Return the [x, y] coordinate for the center point of the cell that contains the specified text.  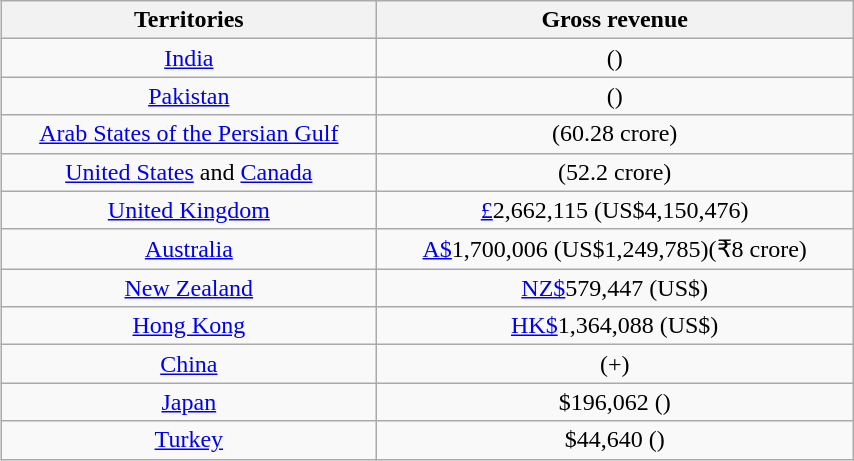
Territories [190, 20]
United Kingdom [190, 210]
(60.28 crore) [614, 134]
Gross revenue [614, 20]
NZ$579,447 (US$) [614, 288]
Arab States of the Persian Gulf [190, 134]
Hong Kong [190, 326]
India [190, 58]
$196,062 () [614, 402]
(52.2 crore) [614, 172]
United States and Canada [190, 172]
Japan [190, 402]
Pakistan [190, 96]
Turkey [190, 440]
(+) [614, 364]
New Zealand [190, 288]
£2,662,115 (US$4,150,476) [614, 210]
$44,640 () [614, 440]
A$1,700,006 (US$1,249,785)(₹8 crore) [614, 249]
Australia [190, 249]
China [190, 364]
HK$1,364,088 (US$) [614, 326]
